Provide the (X, Y) coordinate of the cell's center where the given text is located.  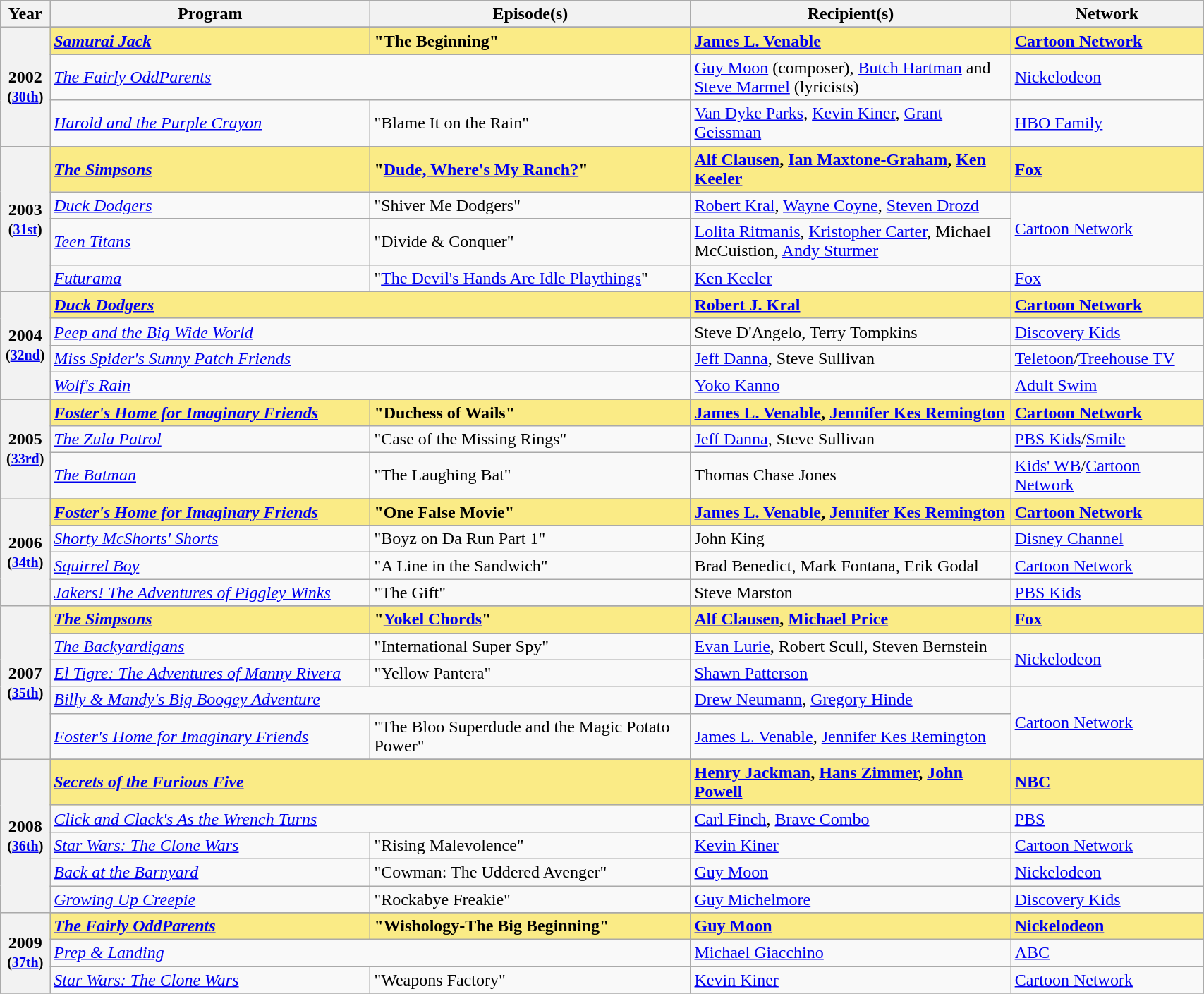
NBC (1107, 782)
Recipient(s) (851, 14)
Guy Michelmore (851, 899)
"Dude, Where's My Ranch?" (530, 169)
Prep & Landing (370, 953)
Squirrel Boy (210, 566)
"Wishology-The Big Beginning" (530, 926)
Brad Benedict, Mark Fontana, Erik Godal (851, 566)
PBS Kids (1107, 593)
"The Devil's Hands Are Idle Playthings" (530, 278)
Kids' WB/Cartoon Network (1107, 475)
"The Beginning" (530, 41)
Thomas Chase Jones (851, 475)
Carl Finch, Brave Combo (851, 818)
2008 (36th) (25, 835)
"Duchess of Wails" (530, 413)
2003 (31st) (25, 219)
"The Gift" (530, 593)
Lolita Ritmanis, Kristopher Carter, Michael McCuistion, Andy Sturmer (851, 241)
Robert Kral, Wayne Coyne, Steven Drozd (851, 205)
"Blame It on the Rain" (530, 123)
Peep and the Big Wide World (370, 332)
2005 (33rd) (25, 449)
"Yokel Chords" (530, 619)
"Shiver Me Dodgers" (530, 205)
"Cowman: The Uddered Avenger" (530, 872)
2002 (30th) (25, 87)
Alf Clausen, Ian Maxtone-Graham, Ken Keeler (851, 169)
Ken Keeler (851, 278)
2006 (34th) (25, 552)
Back at the Barnyard (210, 872)
El Tigre: The Adventures of Manny Rivera (210, 673)
Harold and the Purple Crayon (210, 123)
Alf Clausen, Michael Price (851, 619)
Miss Spider's Sunny Patch Friends (370, 358)
"Boyz on Da Run Part 1" (530, 539)
Henry Jackman, Hans Zimmer, John Powell (851, 782)
"Rising Malevolence" (530, 845)
Shorty McShorts' Shorts (210, 539)
James L. Venable (851, 41)
Episode(s) (530, 14)
PBS (1107, 818)
HBO Family (1107, 123)
Teletoon/Treehouse TV (1107, 358)
Growing Up Creepie (210, 899)
Evan Lurie, Robert Scull, Steven Bernstein (851, 646)
Adult Swim (1107, 385)
The Backyardigans (210, 646)
"Yellow Pantera" (530, 673)
"Divide & Conquer" (530, 241)
Wolf's Rain (370, 385)
"Weapons Factory" (530, 980)
The Zula Patrol (210, 440)
Robert J. Kral (851, 305)
"International Super Spy" (530, 646)
Billy & Mandy's Big Boogey Adventure (370, 700)
2004 (32nd) (25, 345)
Guy Moon (composer), Butch Hartman and Steve Marmel (lyricists) (851, 78)
Steve Marston (851, 593)
John King (851, 539)
2009 (37th) (25, 953)
"The Bloo Superdude and the Magic Potato Power" (530, 737)
2007 (35th) (25, 683)
Yoko Kanno (851, 385)
"One False Movie" (530, 512)
Year (25, 14)
Samurai Jack (210, 41)
Jakers! The Adventures of Piggley Winks (210, 593)
The Batman (210, 475)
"A Line in the Sandwich" (530, 566)
Program (210, 14)
ABC (1107, 953)
Disney Channel (1107, 539)
PBS Kids/Smile (1107, 440)
Teen Titans (210, 241)
Shawn Patterson (851, 673)
Michael Giacchino (851, 953)
Drew Neumann, Gregory Hinde (851, 700)
"Case of the Missing Rings" (530, 440)
Network (1107, 14)
Steve D'Angelo, Terry Tompkins (851, 332)
Futurama (210, 278)
Secrets of the Furious Five (370, 782)
"Rockabye Freakie" (530, 899)
Click and Clack's As the Wrench Turns (370, 818)
Van Dyke Parks, Kevin Kiner, Grant Geissman (851, 123)
"The Laughing Bat" (530, 475)
